Provide the [x, y] coordinate of the cell's center where the given text is located.  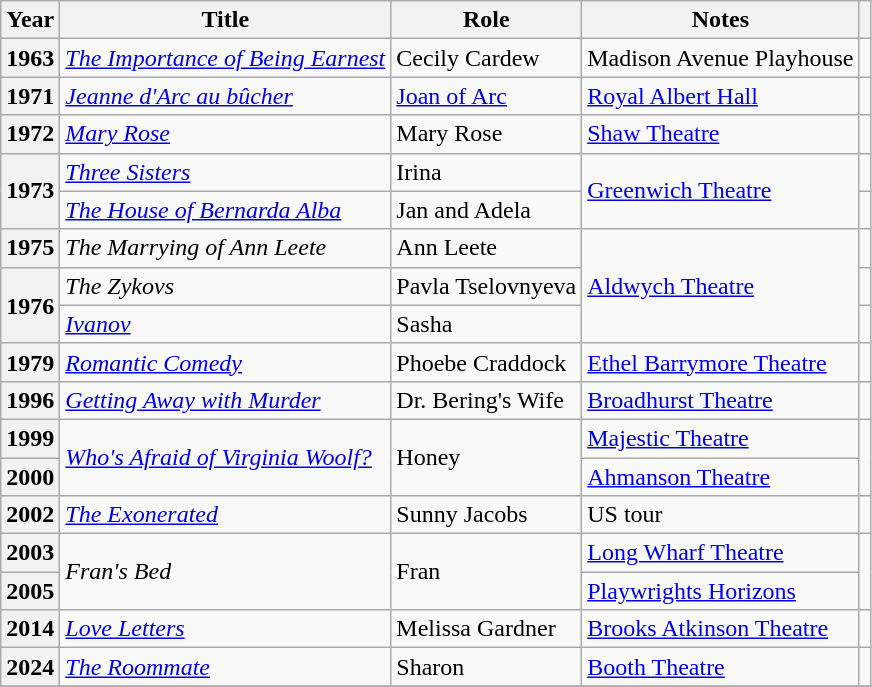
Year [30, 20]
The House of Bernarda Alba [226, 210]
Broadhurst Theatre [720, 400]
2003 [30, 553]
2000 [30, 477]
Madison Avenue Playhouse [720, 58]
Title [226, 20]
1999 [30, 438]
US tour [720, 515]
Who's Afraid of Virginia Woolf? [226, 457]
1976 [30, 305]
Aldwych Theatre [720, 286]
The Roommate [226, 667]
Ahmanson Theatre [720, 477]
Sunny Jacobs [486, 515]
Joan of Arc [486, 96]
Shaw Theatre [720, 134]
2014 [30, 629]
2024 [30, 667]
Brooks Atkinson Theatre [720, 629]
Majestic Theatre [720, 438]
2002 [30, 515]
Honey [486, 457]
1975 [30, 248]
1973 [30, 191]
Irina [486, 172]
1996 [30, 400]
Dr. Bering's Wife [486, 400]
1979 [30, 362]
The Exonerated [226, 515]
Getting Away with Murder [226, 400]
Ann Leete [486, 248]
Sharon [486, 667]
Jan and Adela [486, 210]
The Zykovs [226, 286]
1971 [30, 96]
Jeanne d'Arc au bûcher [226, 96]
Long Wharf Theatre [720, 553]
Romantic Comedy [226, 362]
Greenwich Theatre [720, 191]
Booth Theatre [720, 667]
Sasha [486, 324]
Ivanov [226, 324]
Cecily Cardew [486, 58]
1972 [30, 134]
2005 [30, 591]
Fran's Bed [226, 572]
Ethel Barrymore Theatre [720, 362]
Three Sisters [226, 172]
Notes [720, 20]
Role [486, 20]
Royal Albert Hall [720, 96]
Phoebe Craddock [486, 362]
Melissa Gardner [486, 629]
The Marrying of Ann Leete [226, 248]
Pavla Tselovnyeva [486, 286]
1963 [30, 58]
The Importance of Being Earnest [226, 58]
Love Letters [226, 629]
Fran [486, 572]
Playwrights Horizons [720, 591]
